Capture the cell that displays the provided text and extract its (x, y) central coordinate. 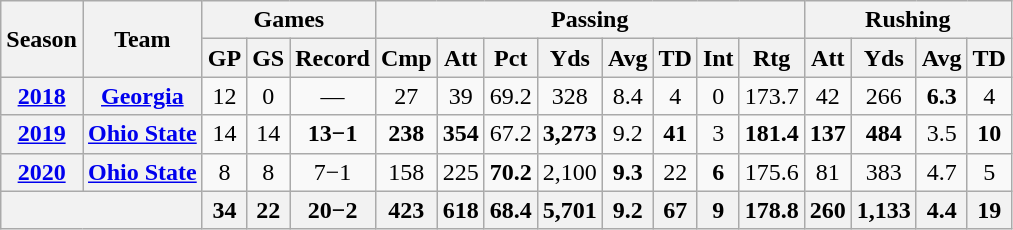
GS (268, 58)
GP (224, 58)
3,273 (570, 134)
2020 (42, 172)
Cmp (406, 58)
Record (333, 58)
— (333, 96)
173.7 (772, 96)
Team (142, 39)
2019 (42, 134)
Season (42, 39)
7−1 (333, 172)
10 (989, 134)
67 (675, 210)
81 (828, 172)
3 (718, 134)
Passing (590, 20)
9 (718, 210)
137 (828, 134)
19 (989, 210)
484 (884, 134)
181.4 (772, 134)
1,133 (884, 210)
13−1 (333, 134)
2,100 (570, 172)
Pct (510, 58)
260 (828, 210)
2018 (42, 96)
354 (460, 134)
34 (224, 210)
Georgia (142, 96)
618 (460, 210)
69.2 (510, 96)
12 (224, 96)
4.4 (942, 210)
158 (406, 172)
Int (718, 58)
41 (675, 134)
238 (406, 134)
20−2 (333, 210)
27 (406, 96)
5 (989, 172)
175.6 (772, 172)
68.4 (510, 210)
328 (570, 96)
178.8 (772, 210)
5,701 (570, 210)
266 (884, 96)
Rushing (908, 20)
42 (828, 96)
6.3 (942, 96)
423 (406, 210)
39 (460, 96)
4.7 (942, 172)
70.2 (510, 172)
6 (718, 172)
225 (460, 172)
383 (884, 172)
67.2 (510, 134)
Games (288, 20)
3.5 (942, 134)
9.3 (628, 172)
8.4 (628, 96)
Rtg (772, 58)
